Extract the (X, Y) coordinate from the center of the cell holding the provided text.  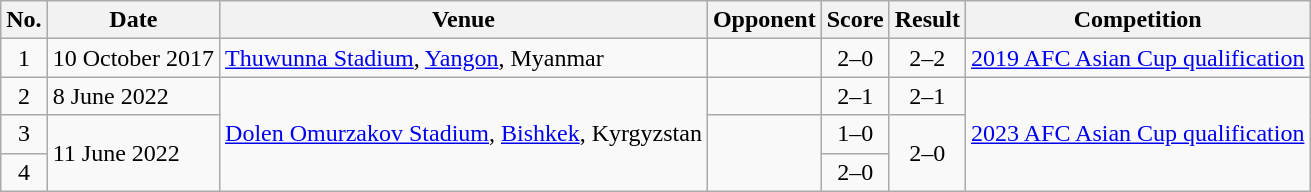
Venue (464, 20)
2019 AFC Asian Cup qualification (1138, 58)
8 June 2022 (133, 96)
11 June 2022 (133, 153)
2023 AFC Asian Cup qualification (1138, 134)
Score (855, 20)
Opponent (764, 20)
4 (24, 172)
Result (927, 20)
1 (24, 58)
Date (133, 20)
3 (24, 134)
Thuwunna Stadium, Yangon, Myanmar (464, 58)
1–0 (855, 134)
10 October 2017 (133, 58)
2 (24, 96)
Competition (1138, 20)
2–2 (927, 58)
Dolen Omurzakov Stadium, Bishkek, Kyrgyzstan (464, 134)
No. (24, 20)
